Scan for the cell matching the given text and deliver its [X, Y] coordinate at center. 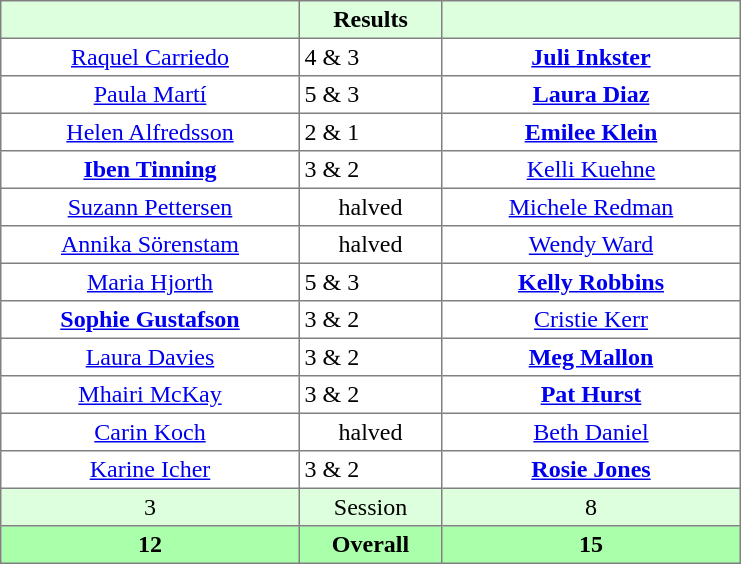
Emilee Klein [591, 132]
3 [150, 507]
Raquel Carriedo [150, 57]
Sophie Gustafson [150, 320]
Overall [370, 545]
2 & 1 [370, 132]
Juli Inkster [591, 57]
4 & 3 [370, 57]
Cristie Kerr [591, 320]
Paula Martí [150, 95]
Mhairi McKay [150, 395]
Rosie Jones [591, 470]
Maria Hjorth [150, 282]
Karine Icher [150, 470]
Carin Koch [150, 432]
Kelli Kuehne [591, 170]
Session [370, 507]
Laura Diaz [591, 95]
8 [591, 507]
Helen Alfredsson [150, 132]
12 [150, 545]
Meg Mallon [591, 357]
Beth Daniel [591, 432]
Kelly Robbins [591, 282]
Wendy Ward [591, 245]
Pat Hurst [591, 395]
Suzann Pettersen [150, 207]
Michele Redman [591, 207]
Results [370, 20]
Iben Tinning [150, 170]
Laura Davies [150, 357]
15 [591, 545]
Annika Sörenstam [150, 245]
